Provide the (X, Y) coordinate of the cell's center where the given text is located.  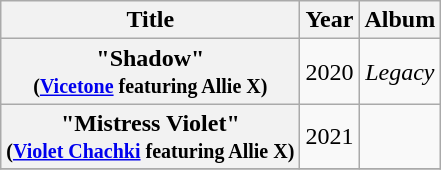
2021 (330, 136)
"Mistress Violet"(Violet Chachki featuring Allie X) (150, 136)
Year (330, 20)
"Shadow"(Vicetone featuring Allie X) (150, 72)
Title (150, 20)
Legacy (400, 72)
Album (400, 20)
2020 (330, 72)
